Determine the [X, Y] coordinate at the center of the cell enclosing the given text.  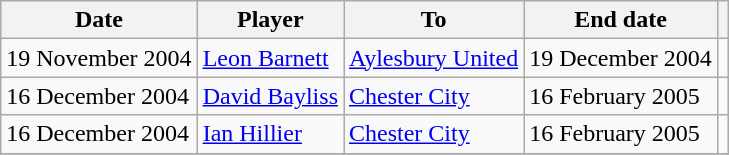
19 December 2004 [621, 58]
19 November 2004 [99, 58]
Player [270, 20]
End date [621, 20]
Ian Hillier [270, 134]
David Bayliss [270, 96]
To [434, 20]
Aylesbury United [434, 58]
Leon Barnett [270, 58]
Date [99, 20]
